From the cell containing the given text, extract its center point as [x, y] coordinate. 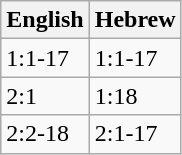
English [45, 20]
2:2-18 [45, 134]
1:18 [135, 96]
2:1 [45, 96]
Hebrew [135, 20]
2:1-17 [135, 134]
